Output the (x, y) coordinate of the center of the cell containing the given text.  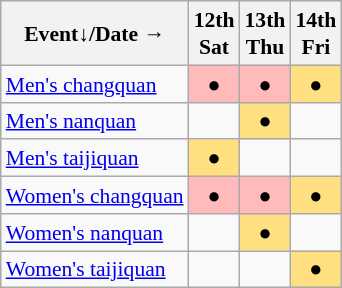
Women's changquan (95, 194)
Men's changquan (95, 84)
Men's nanquan (95, 120)
12thSat (214, 33)
Event↓/Date → (95, 33)
Women's nanquan (95, 232)
14thFri (316, 33)
13thThu (266, 33)
Women's taijiquan (95, 268)
Men's taijiquan (95, 158)
